Locate the cell with the specified text and output its (x, y) center coordinate. 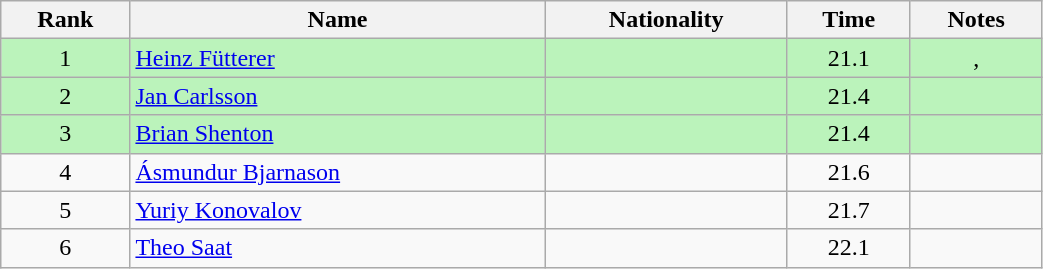
21.6 (848, 172)
Time (848, 20)
Rank (66, 20)
21.1 (848, 58)
Yuriy Konovalov (338, 210)
6 (66, 248)
Ásmundur Bjarnason (338, 172)
Name (338, 20)
Nationality (666, 20)
1 (66, 58)
Jan Carlsson (338, 96)
Theo Saat (338, 248)
22.1 (848, 248)
Heinz Fütterer (338, 58)
5 (66, 210)
, (976, 58)
21.7 (848, 210)
2 (66, 96)
4 (66, 172)
3 (66, 134)
Brian Shenton (338, 134)
Notes (976, 20)
